Search for the cell housing the specified text and yield its [x, y] center coordinate. 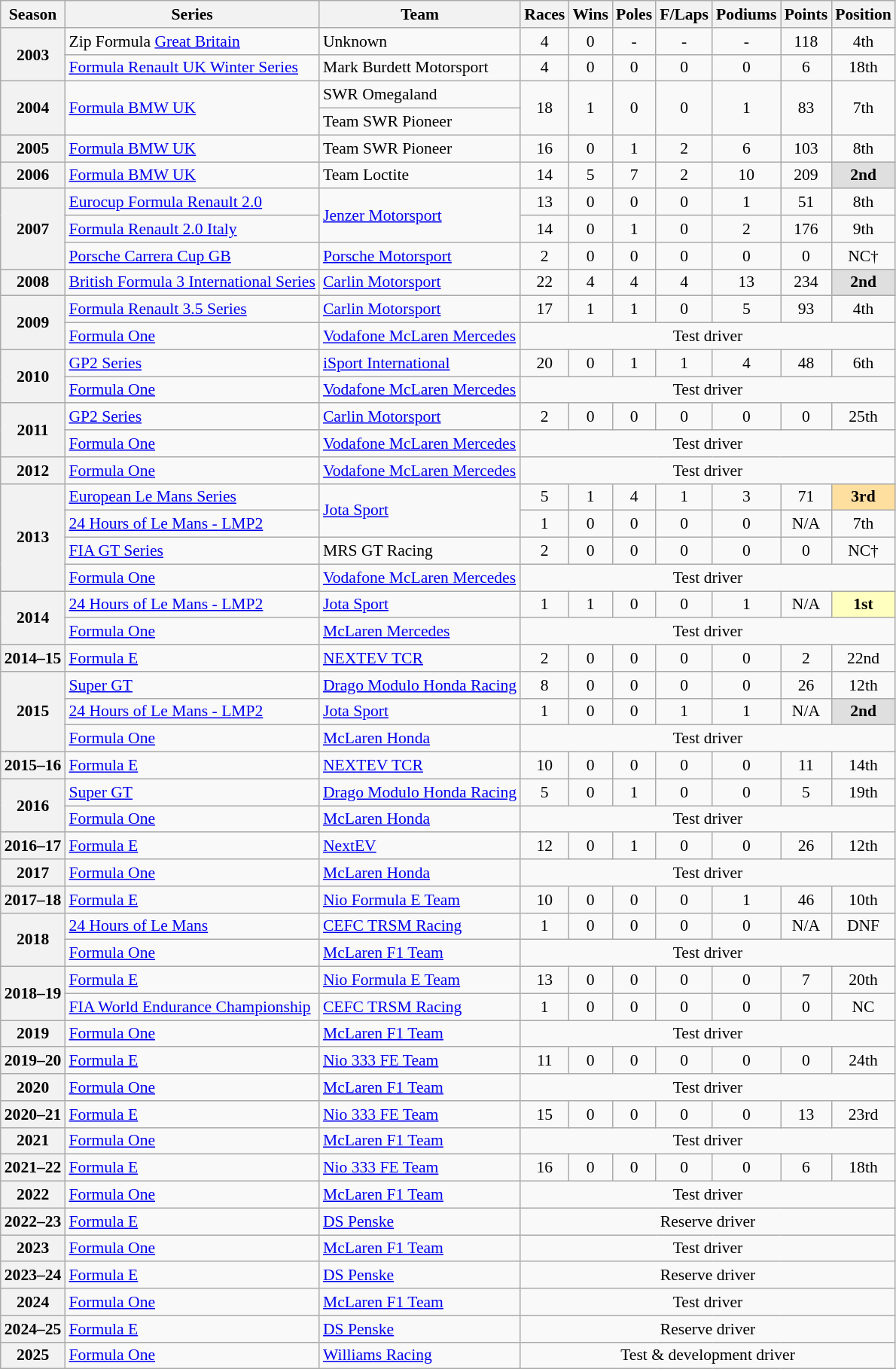
2021 [33, 1141]
12 [544, 846]
F/Laps [684, 14]
McLaren Mercedes [420, 632]
Porsche Motorsport [420, 256]
6th [863, 363]
Races [544, 14]
2019 [33, 1034]
2022 [33, 1195]
2017 [33, 873]
2004 [33, 108]
2022–23 [33, 1221]
2014–15 [33, 658]
Williams Racing [420, 1355]
DNF [863, 926]
2020–21 [33, 1114]
24 Hours of Le Mans [191, 926]
2011 [33, 431]
2024 [33, 1302]
Formula Renault 2.0 Italy [191, 229]
209 [806, 175]
Team Loctite [420, 175]
2010 [33, 377]
European Le Mans Series [191, 497]
Porsche Carrera Cup GB [191, 256]
2020 [33, 1087]
Unknown [420, 41]
Series [191, 14]
2007 [33, 229]
Season [33, 14]
2014 [33, 617]
83 [806, 108]
22 [544, 282]
Formula Renault 3.5 Series [191, 309]
20th [863, 980]
Mark Burdett Motorsport [420, 68]
Poles [634, 14]
46 [806, 900]
48 [806, 363]
Jenzer Motorsport [420, 215]
MRS GT Racing [420, 551]
2006 [33, 175]
British Formula 3 International Series [191, 282]
24th [863, 1061]
2012 [33, 471]
Position [863, 14]
FIA World Endurance Championship [191, 1007]
1st [863, 605]
Points [806, 14]
118 [806, 41]
51 [806, 203]
19th [863, 792]
3rd [863, 497]
20 [544, 363]
2021–22 [33, 1168]
93 [806, 309]
2018–19 [33, 994]
Test & development driver [708, 1355]
Team [420, 14]
10th [863, 900]
FIA GT Series [191, 551]
176 [806, 229]
2013 [33, 537]
2024–25 [33, 1329]
iSport International [420, 363]
9th [863, 229]
2005 [33, 148]
Zip Formula Great Britain [191, 41]
2008 [33, 282]
2016–17 [33, 846]
234 [806, 282]
2003 [33, 54]
15 [544, 1114]
25th [863, 417]
Wins [590, 14]
SWR Omegaland [420, 95]
Eurocup Formula Renault 2.0 [191, 203]
103 [806, 148]
3 [747, 497]
2015 [33, 712]
22nd [863, 658]
18 [544, 108]
17 [544, 309]
2023–24 [33, 1276]
2015–16 [33, 766]
2023 [33, 1249]
8 [544, 685]
71 [806, 497]
23rd [863, 1114]
NC [863, 1007]
Formula Renault UK Winter Series [191, 68]
2017–18 [33, 900]
2009 [33, 322]
2016 [33, 806]
2019–20 [33, 1061]
NextEV [420, 846]
2025 [33, 1355]
2018 [33, 940]
Podiums [747, 14]
14th [863, 766]
